For the text-containing cell, return its midpoint in (x, y) coordinate format. 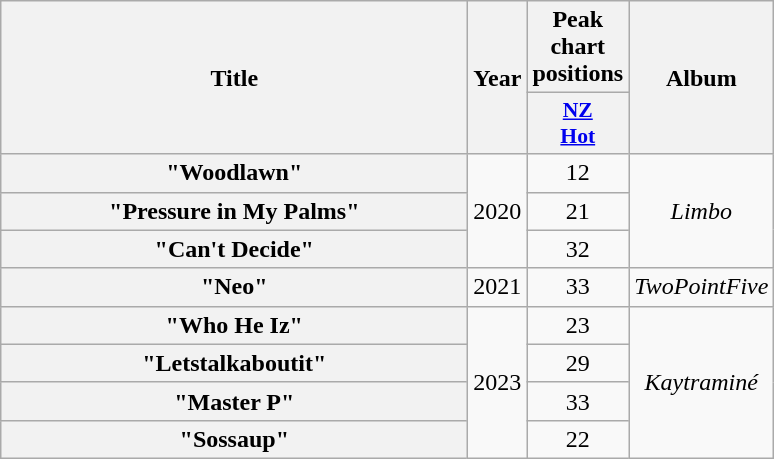
Album (702, 78)
21 (578, 211)
Kaytraminé (702, 382)
Year (498, 78)
"Letstalkaboutit" (234, 363)
"Master P" (234, 401)
32 (578, 249)
22 (578, 439)
Peak chart positions (578, 47)
Title (234, 78)
2023 (498, 382)
2021 (498, 287)
"Who He Iz" (234, 325)
"Pressure in My Palms" (234, 211)
"Sossaup" (234, 439)
Limbo (702, 211)
"Can't Decide" (234, 249)
12 (578, 173)
"Neo" (234, 287)
2020 (498, 211)
TwoPointFive (702, 287)
"Woodlawn" (234, 173)
29 (578, 363)
23 (578, 325)
NZHot (578, 124)
